Return the (X, Y) coordinate for the center point of the cell that contains the specified text.  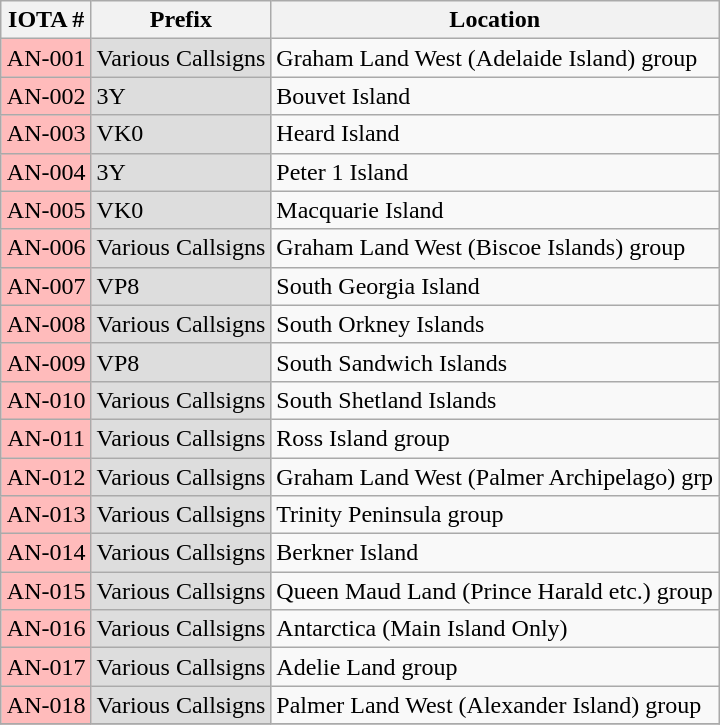
Berkner Island (495, 553)
Ross Island group (495, 438)
South Orkney Islands (495, 324)
AN-018 (46, 705)
Location (495, 20)
AN-017 (46, 667)
Trinity Peninsula group (495, 515)
South Georgia Island (495, 286)
AN-010 (46, 400)
AN-006 (46, 248)
AN-001 (46, 58)
South Sandwich Islands (495, 362)
Graham Land West (Palmer Archipelago) grp (495, 477)
Antarctica (Main Island Only) (495, 629)
AN-016 (46, 629)
Bouvet Island (495, 96)
Palmer Land West (Alexander Island) group (495, 705)
AN-008 (46, 324)
AN-005 (46, 210)
AN-007 (46, 286)
Heard Island (495, 134)
AN-014 (46, 553)
AN-002 (46, 96)
Macquarie Island (495, 210)
AN-012 (46, 477)
Peter 1 Island (495, 172)
Queen Maud Land (Prince Harald etc.) group (495, 591)
Prefix (181, 20)
Graham Land West (Biscoe Islands) group (495, 248)
South Shetland Islands (495, 400)
Adelie Land group (495, 667)
Graham Land West (Adelaide Island) group (495, 58)
AN-011 (46, 438)
AN-004 (46, 172)
AN-009 (46, 362)
AN-013 (46, 515)
AN-015 (46, 591)
AN-003 (46, 134)
IOTA # (46, 20)
